Return the [x, y] coordinate for the center point of the cell that contains the specified text.  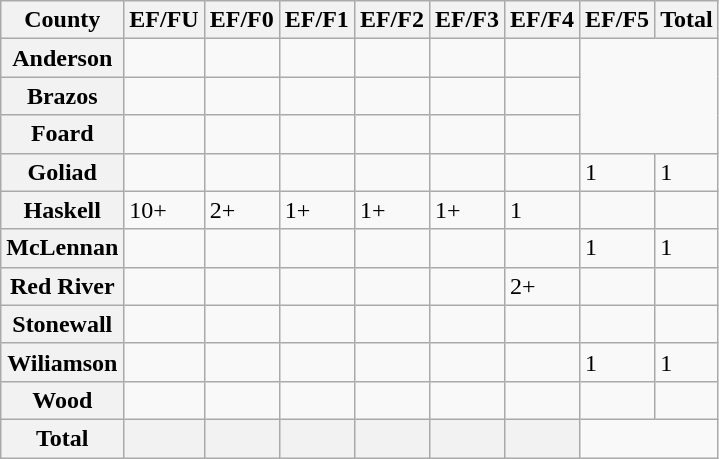
Anderson [62, 58]
Goliad [62, 172]
Haskell [62, 210]
Brazos [62, 96]
County [62, 20]
EF/F3 [466, 20]
EF/F2 [392, 20]
Stonewall [62, 324]
10+ [164, 210]
McLennan [62, 248]
EF/F0 [242, 20]
EF/F4 [542, 20]
EF/F5 [618, 20]
Foard [62, 134]
Red River [62, 286]
EF/F1 [316, 20]
Wood [62, 400]
EF/FU [164, 20]
Wiliamson [62, 362]
